Search for the cell housing the specified text and yield its [X, Y] center coordinate. 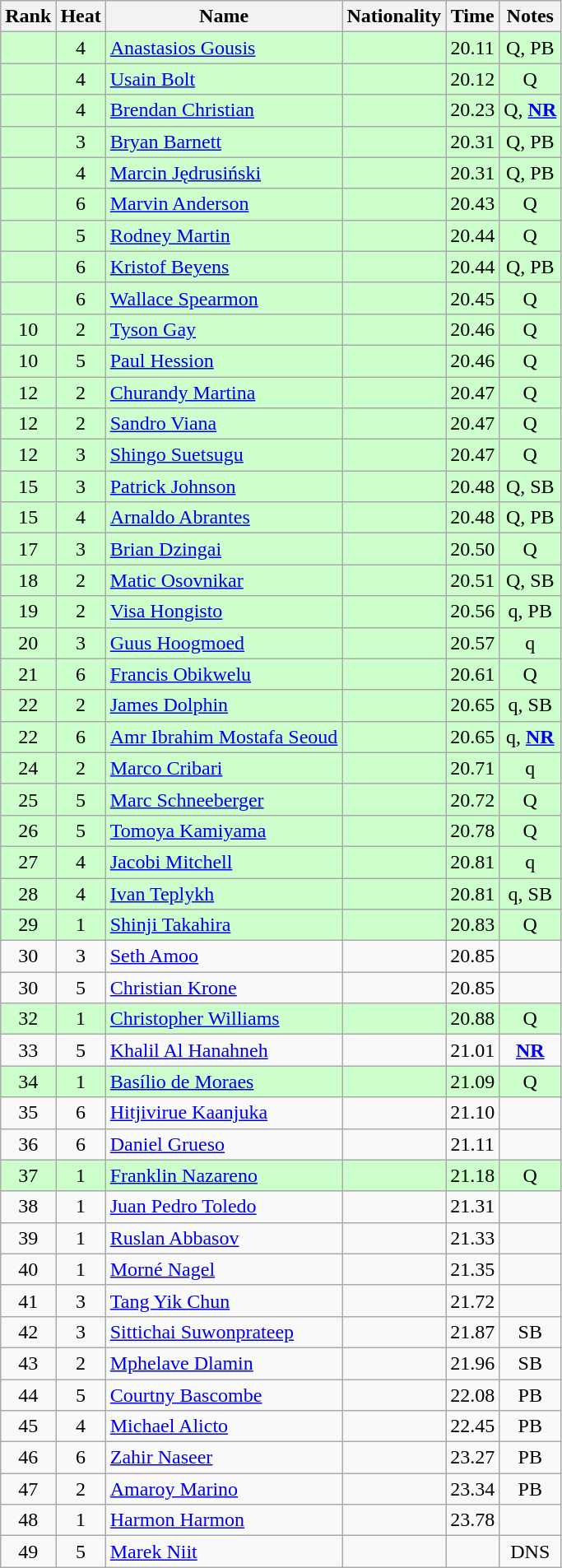
Daniel Grueso [224, 1144]
21.09 [472, 1082]
Franklin Nazareno [224, 1175]
26 [28, 831]
James Dolphin [224, 705]
35 [28, 1113]
48 [28, 1520]
Anastasios Gousis [224, 48]
17 [28, 549]
Tyson Gay [224, 329]
40 [28, 1269]
Hitjivirue Kaanjuka [224, 1113]
Juan Pedro Toledo [224, 1207]
20.71 [472, 768]
Notes [530, 16]
21.11 [472, 1144]
20.61 [472, 674]
22.08 [472, 1395]
Christian Krone [224, 988]
Sandro Viana [224, 424]
42 [28, 1332]
q, PB [530, 612]
20.50 [472, 549]
Matic Osovnikar [224, 580]
20 [28, 643]
24 [28, 768]
Amr Ibrahim Mostafa Seoud [224, 737]
NR [530, 1050]
32 [28, 1019]
41 [28, 1300]
Churandy Martina [224, 393]
29 [28, 925]
Rank [28, 16]
20.57 [472, 643]
Bryan Barnett [224, 142]
21.35 [472, 1269]
q, NR [530, 737]
21.96 [472, 1363]
Tang Yik Chun [224, 1300]
20.72 [472, 799]
47 [28, 1489]
Zahir Naseer [224, 1458]
Ruslan Abbasov [224, 1238]
Nationality [394, 16]
Tomoya Kamiyama [224, 831]
Arnaldo Abrantes [224, 518]
20.56 [472, 612]
44 [28, 1395]
Jacobi Mitchell [224, 862]
Mphelave Dlamin [224, 1363]
Basílio de Moraes [224, 1082]
21.31 [472, 1207]
Shingo Suetsugu [224, 455]
Marc Schneeberger [224, 799]
20.83 [472, 925]
46 [28, 1458]
20.23 [472, 110]
Courtny Bascombe [224, 1395]
Guus Hoogmoed [224, 643]
18 [28, 580]
Q, NR [530, 110]
Kristof Beyens [224, 267]
DNS [530, 1552]
19 [28, 612]
23.78 [472, 1520]
Morné Nagel [224, 1269]
Usain Bolt [224, 79]
23.34 [472, 1489]
Time [472, 16]
Wallace Spearmon [224, 298]
38 [28, 1207]
Seth Amoo [224, 956]
Khalil Al Hanahneh [224, 1050]
Harmon Harmon [224, 1520]
Marcin Jędrusiński [224, 173]
27 [28, 862]
Brian Dzingai [224, 549]
20.78 [472, 831]
43 [28, 1363]
Brendan Christian [224, 110]
28 [28, 893]
36 [28, 1144]
Shinji Takahira [224, 925]
20.88 [472, 1019]
Patrick Johnson [224, 486]
23.27 [472, 1458]
37 [28, 1175]
22.45 [472, 1426]
20.43 [472, 204]
21.33 [472, 1238]
Amaroy Marino [224, 1489]
20.12 [472, 79]
Marvin Anderson [224, 204]
45 [28, 1426]
Visa Hongisto [224, 612]
21.18 [472, 1175]
21.87 [472, 1332]
Christopher Williams [224, 1019]
21 [28, 674]
21.72 [472, 1300]
25 [28, 799]
Rodney Martin [224, 235]
49 [28, 1552]
Paul Hession [224, 361]
Sittichai Suwonprateep [224, 1332]
21.10 [472, 1113]
Heat [81, 16]
20.51 [472, 580]
20.45 [472, 298]
Ivan Teplykh [224, 893]
Name [224, 16]
39 [28, 1238]
21.01 [472, 1050]
Francis Obikwelu [224, 674]
34 [28, 1082]
20.11 [472, 48]
Marek Niit [224, 1552]
Michael Alicto [224, 1426]
Marco Cribari [224, 768]
33 [28, 1050]
